Output the (x, y) coordinate of the center of the cell containing the given text.  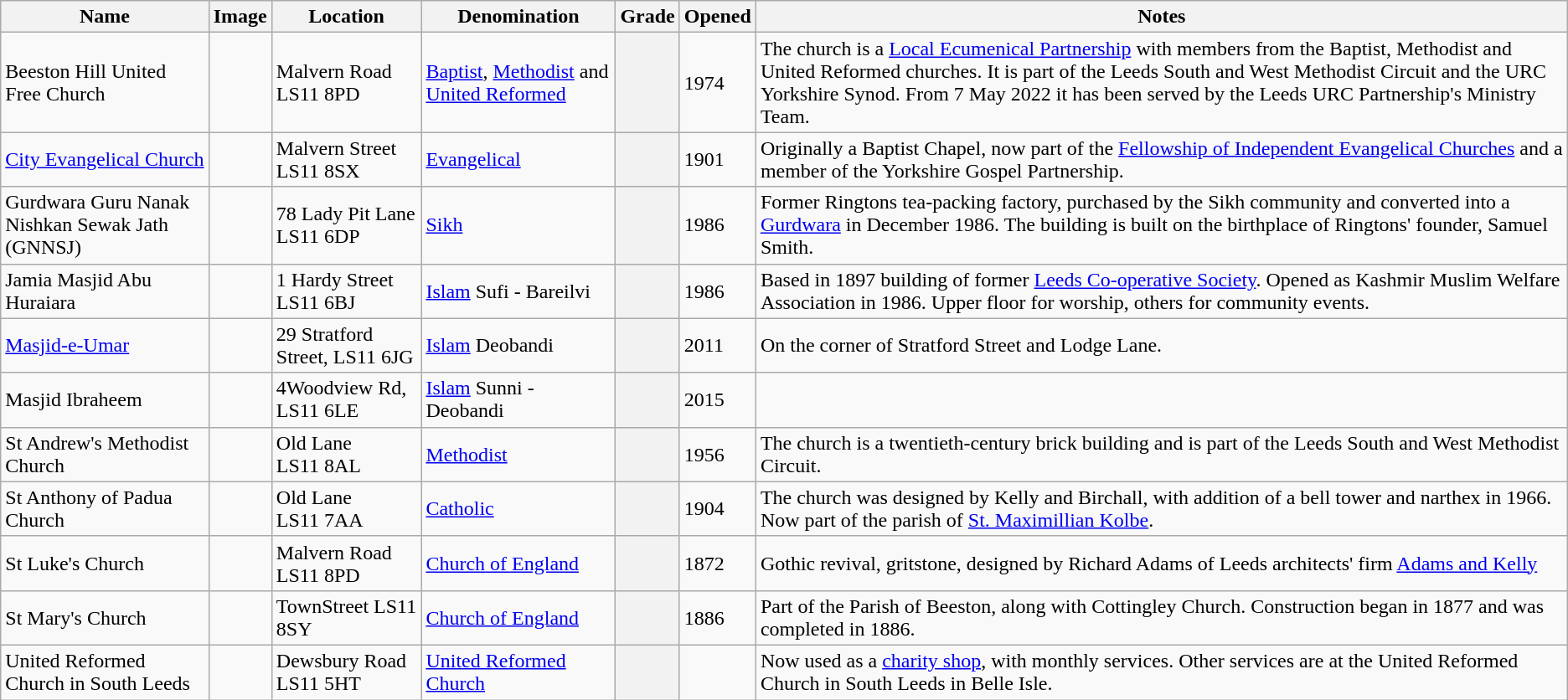
City Evangelical Church (105, 159)
Old LaneLS11 7AA (347, 509)
78 Lady Pit LaneLS11 6DP (347, 225)
Islam Sufi - Bareilvi (518, 291)
Name (105, 17)
TownStreet LS11 8SY (347, 618)
Malvern RoadLS11 8PD (347, 82)
St Andrew's Methodist Church (105, 454)
1886 (717, 618)
1904 (717, 509)
The church is a twentieth-century brick building and is part of the Leeds South and West Methodist Circuit. (1161, 454)
1974 (717, 82)
Sikh (518, 225)
1956 (717, 454)
Dewsbury RoadLS11 5HT (347, 672)
Opened (717, 17)
29 Stratford Street, LS11 6JG (347, 345)
Masjid Ibraheem (105, 400)
Gurdwara Guru Nanak Nishkan Sewak Jath (GNNSJ) (105, 225)
On the corner of Stratford Street and Lodge Lane. (1161, 345)
1901 (717, 159)
Malvern Road LS11 8PD (347, 563)
St Mary's Church (105, 618)
Notes (1161, 17)
Image (240, 17)
Islam Deobandi (518, 345)
Old LaneLS11 8AL (347, 454)
Evangelical (518, 159)
Location (347, 17)
4Woodview Rd, LS11 6LE (347, 400)
1 Hardy StreetLS11 6BJ (347, 291)
Malvern StreetLS11 8SX (347, 159)
Gothic revival, gritstone, designed by Richard Adams of Leeds architects' firm Adams and Kelly (1161, 563)
The church was designed by Kelly and Birchall, with addition of a bell tower and narthex in 1966. Now part of the parish of St. Maximillian Kolbe. (1161, 509)
United Reformed Church (518, 672)
2011 (717, 345)
Denomination (518, 17)
Masjid-e-Umar (105, 345)
Catholic (518, 509)
Beeston Hill United Free Church (105, 82)
Jamia Masjid Abu Huraiara (105, 291)
Grade (647, 17)
Methodist (518, 454)
1872 (717, 563)
St Luke's Church (105, 563)
Now used as a charity shop, with monthly services. Other services are at the United Reformed Church in South Leeds in Belle Isle. (1161, 672)
United Reformed Church in South Leeds (105, 672)
Originally a Baptist Chapel, now part of the Fellowship of Independent Evangelical Churches and a member of the Yorkshire Gospel Partnership. (1161, 159)
Baptist, Methodist and United Reformed (518, 82)
Part of the Parish of Beeston, along with Cottingley Church. Construction began in 1877 and was completed in 1886. (1161, 618)
Islam Sunni - Deobandi (518, 400)
St Anthony of Padua Church (105, 509)
2015 (717, 400)
